Pinpoint the cell where the given text exists, returning its (X, Y) midpoint coordinate. 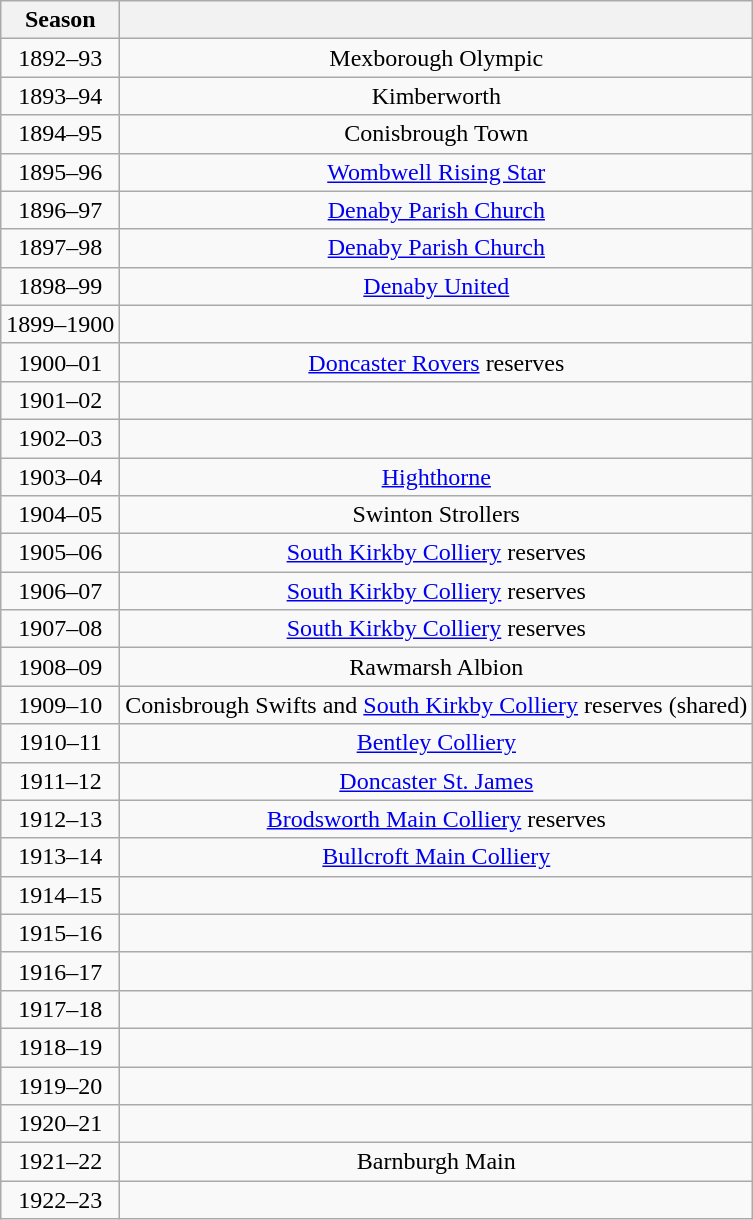
Doncaster Rovers reserves (436, 362)
1911–12 (60, 781)
Conisbrough Swifts and South Kirkby Colliery reserves (shared) (436, 705)
Bullcroft Main Colliery (436, 857)
1906–07 (60, 591)
1919–20 (60, 1085)
1922–23 (60, 1200)
1896–97 (60, 210)
1910–11 (60, 743)
1898–99 (60, 286)
Denaby United (436, 286)
1914–15 (60, 895)
Season (60, 20)
1920–21 (60, 1124)
1921–22 (60, 1162)
1905–06 (60, 553)
1893–94 (60, 96)
1916–17 (60, 971)
1899–1900 (60, 324)
1902–03 (60, 438)
Wombwell Rising Star (436, 172)
1892–93 (60, 58)
1900–01 (60, 362)
1913–14 (60, 857)
1908–09 (60, 667)
Swinton Strollers (436, 515)
1917–18 (60, 1009)
1903–04 (60, 477)
1918–19 (60, 1047)
Rawmarsh Albion (436, 667)
Barnburgh Main (436, 1162)
Bentley Colliery (436, 743)
Doncaster St. James (436, 781)
1915–16 (60, 933)
1912–13 (60, 819)
1904–05 (60, 515)
Brodsworth Main Colliery reserves (436, 819)
Mexborough Olympic (436, 58)
1907–08 (60, 629)
1895–96 (60, 172)
1901–02 (60, 400)
1909–10 (60, 705)
1894–95 (60, 134)
Kimberworth (436, 96)
1897–98 (60, 248)
Conisbrough Town (436, 134)
Highthorne (436, 477)
